Detect which cell encompasses the target text, then output its [X, Y] center coordinate. 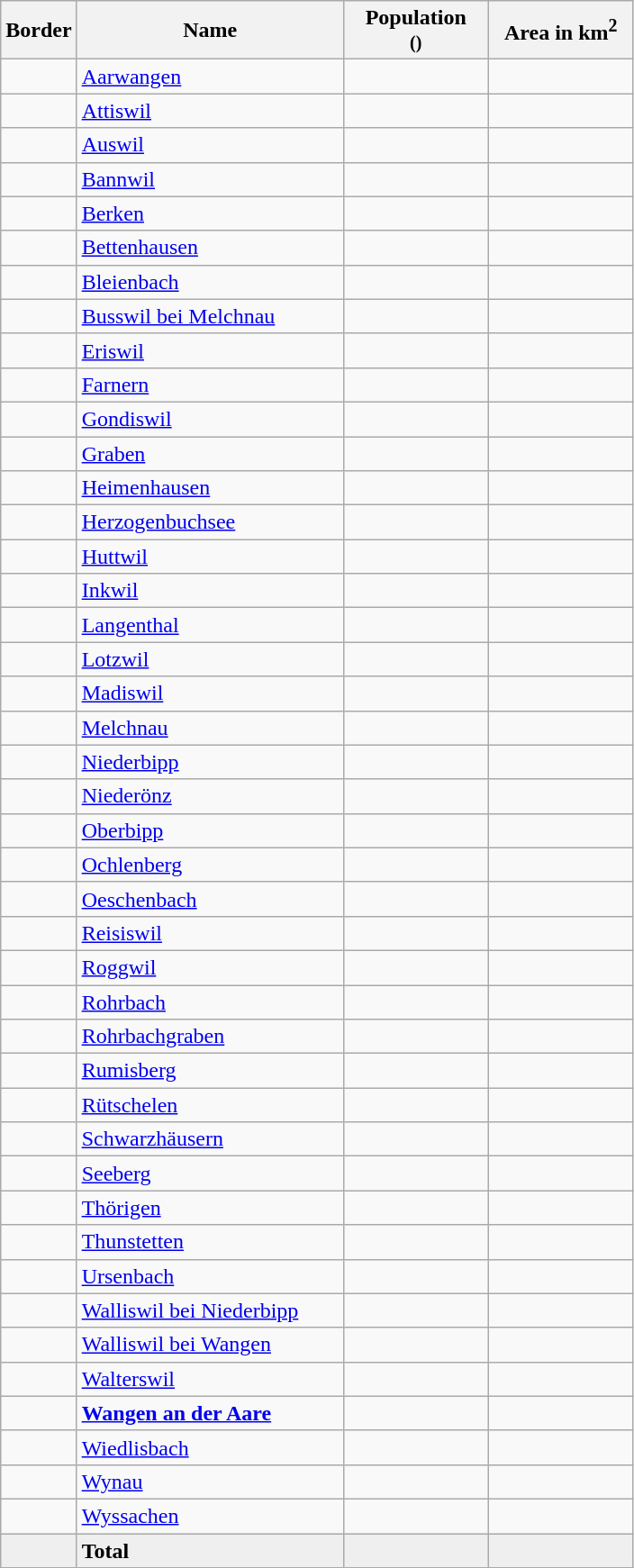
Berken [210, 213]
Thörigen [210, 1208]
Heimenhausen [210, 488]
Lotzwil [210, 659]
Schwarzhäusern [210, 1139]
Rumisberg [210, 1071]
Gondiswil [210, 419]
Name [210, 31]
Oeschenbach [210, 899]
Seeberg [210, 1174]
Bettenhausen [210, 248]
Area in km2 [560, 31]
Herzogenbuchsee [210, 522]
Melchnau [210, 728]
Attiswil [210, 111]
Wiedlisbach [210, 1447]
Rohrbach [210, 1002]
Population() [416, 31]
Madiswil [210, 693]
Aarwangen [210, 77]
Border [39, 31]
Niederbipp [210, 762]
Auswil [210, 145]
Eriswil [210, 350]
Langenthal [210, 625]
Huttwil [210, 557]
Reisiswil [210, 933]
Walliswil bei Wangen [210, 1345]
Bleienbach [210, 282]
Bannwil [210, 179]
Inkwil [210, 591]
Oberbipp [210, 830]
Ochlenberg [210, 865]
Wynau [210, 1482]
Wangen an der Aare [210, 1413]
Rütschelen [210, 1105]
Roggwil [210, 967]
Rohrbachgraben [210, 1037]
Busswil bei Melchnau [210, 316]
Niederönz [210, 796]
Ursenbach [210, 1276]
Thunstetten [210, 1242]
Walliswil bei Niederbipp [210, 1310]
Farnern [210, 385]
Wyssachen [210, 1516]
Graben [210, 453]
Walterswil [210, 1379]
Total [210, 1550]
